Provide the (X, Y) coordinate of the cell's center where the given text is located.  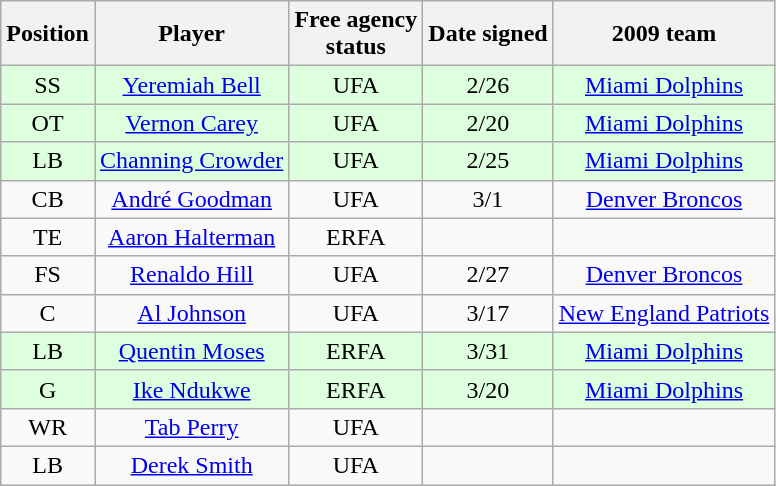
SS (48, 85)
Position (48, 34)
André Goodman (191, 199)
OT (48, 123)
Vernon Carey (191, 123)
FS (48, 275)
Renaldo Hill (191, 275)
2/25 (488, 161)
3/31 (488, 351)
Ike Ndukwe (191, 389)
Quentin Moses (191, 351)
C (48, 313)
WR (48, 427)
2/20 (488, 123)
3/17 (488, 313)
2/27 (488, 275)
CB (48, 199)
2009 team (664, 34)
Free agencystatus (356, 34)
Player (191, 34)
Channing Crowder (191, 161)
New England Patriots (664, 313)
Aaron Halterman (191, 237)
3/1 (488, 199)
TE (48, 237)
3/20 (488, 389)
Derek Smith (191, 465)
Tab Perry (191, 427)
Yeremiah Bell (191, 85)
2/26 (488, 85)
Al Johnson (191, 313)
Date signed (488, 34)
G (48, 389)
